Pinpoint the cell where the given text exists, returning its (X, Y) midpoint coordinate. 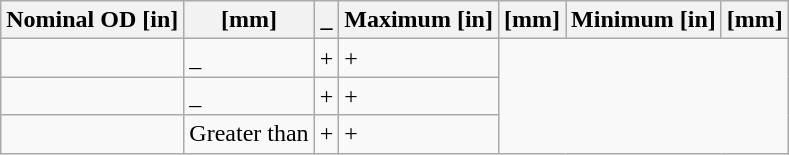
Greater than (249, 134)
Nominal OD [in] (92, 20)
Maximum [in] (419, 20)
Minimum [in] (644, 20)
